Output the (X, Y) coordinate of the center of the cell containing the given text.  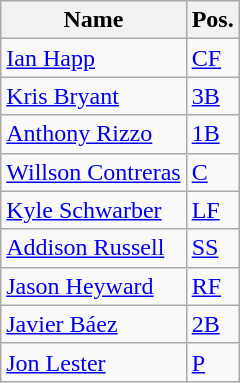
Javier Báez (94, 324)
C (212, 172)
2B (212, 324)
Ian Happ (94, 58)
3B (212, 96)
Jon Lester (94, 362)
CF (212, 58)
LF (212, 210)
Name (94, 20)
Addison Russell (94, 248)
SS (212, 248)
Pos. (212, 20)
1B (212, 134)
RF (212, 286)
P (212, 362)
Willson Contreras (94, 172)
Kyle Schwarber (94, 210)
Kris Bryant (94, 96)
Jason Heyward (94, 286)
Anthony Rizzo (94, 134)
